For the text-containing cell, return its midpoint in (x, y) coordinate format. 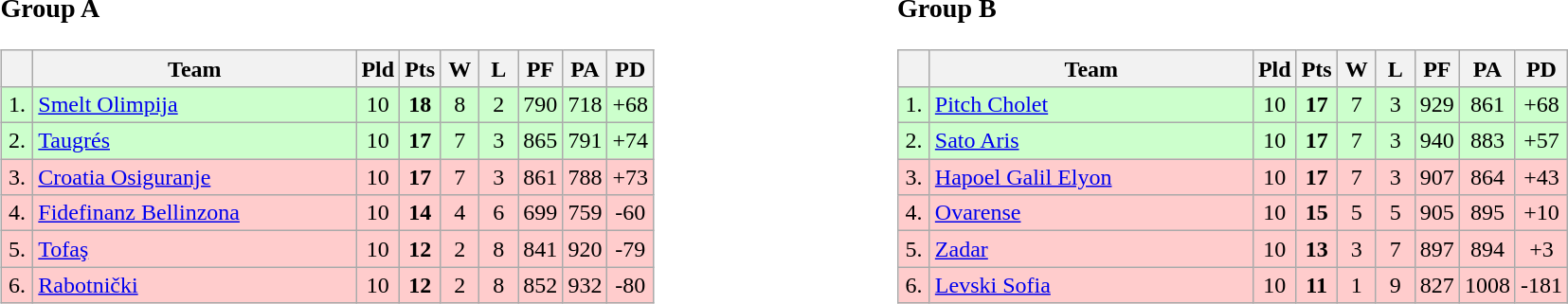
Hapoel Galil Elyon (1091, 177)
Sato Aris (1091, 141)
1 (1357, 285)
-80 (631, 285)
905 (1436, 213)
929 (1436, 104)
Zadar (1091, 249)
Ovarense (1091, 213)
15 (1317, 213)
852 (540, 285)
13 (1317, 249)
Fidefinanz Bellinzona (195, 213)
9 (1395, 285)
932 (586, 285)
11 (1317, 285)
+57 (1541, 141)
-60 (631, 213)
Smelt Olimpija (195, 104)
883 (1487, 141)
-79 (631, 249)
907 (1436, 177)
790 (540, 104)
788 (586, 177)
4 (460, 213)
18 (421, 104)
+10 (1541, 213)
Tofaş (195, 249)
940 (1436, 141)
+73 (631, 177)
Rabotnički (195, 285)
759 (586, 213)
Croatia Osiguranje (195, 177)
Pitch Cholet (1091, 104)
718 (586, 104)
1008 (1487, 285)
Taugrés (195, 141)
865 (540, 141)
897 (1436, 249)
-181 (1541, 285)
895 (1487, 213)
920 (586, 249)
894 (1487, 249)
+3 (1541, 249)
+43 (1541, 177)
699 (540, 213)
14 (421, 213)
791 (586, 141)
6 (498, 213)
864 (1487, 177)
841 (540, 249)
827 (1436, 285)
Levski Sofia (1091, 285)
+74 (631, 141)
